From the cell containing the given text, extract its center point as (X, Y) coordinate. 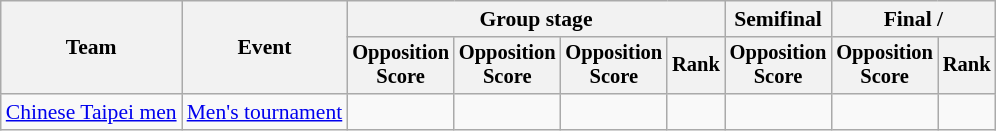
Team (92, 48)
Group stage (536, 19)
Final / (913, 19)
Event (265, 48)
Chinese Taipei men (92, 112)
Men's tournament (265, 112)
Semifinal (778, 19)
